For the text-containing cell, return its midpoint in [x, y] coordinate format. 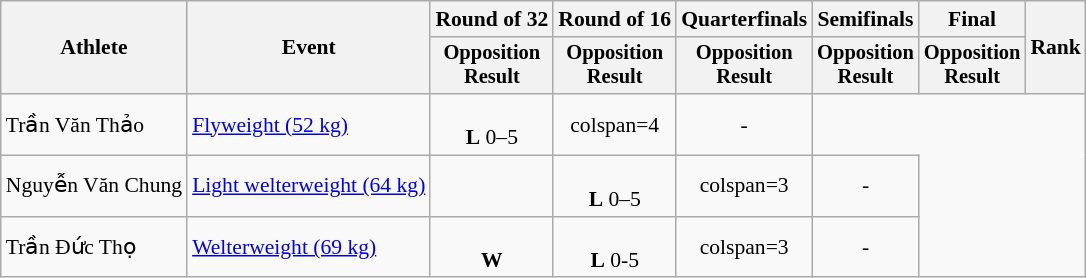
Rank [1056, 48]
Welterweight (69 kg) [308, 248]
Light welterweight (64 kg) [308, 186]
Event [308, 48]
Quarterfinals [744, 19]
Round of 16 [614, 19]
Round of 32 [492, 19]
W [492, 248]
Final [972, 19]
Flyweight (52 kg) [308, 124]
L 0-5 [614, 248]
colspan=4 [614, 124]
Trần Đức Thọ [94, 248]
Semifinals [866, 19]
Nguyễn Văn Chung [94, 186]
Trần Văn Thảo [94, 124]
Athlete [94, 48]
